Capture the cell that displays the provided text and extract its (X, Y) central coordinate. 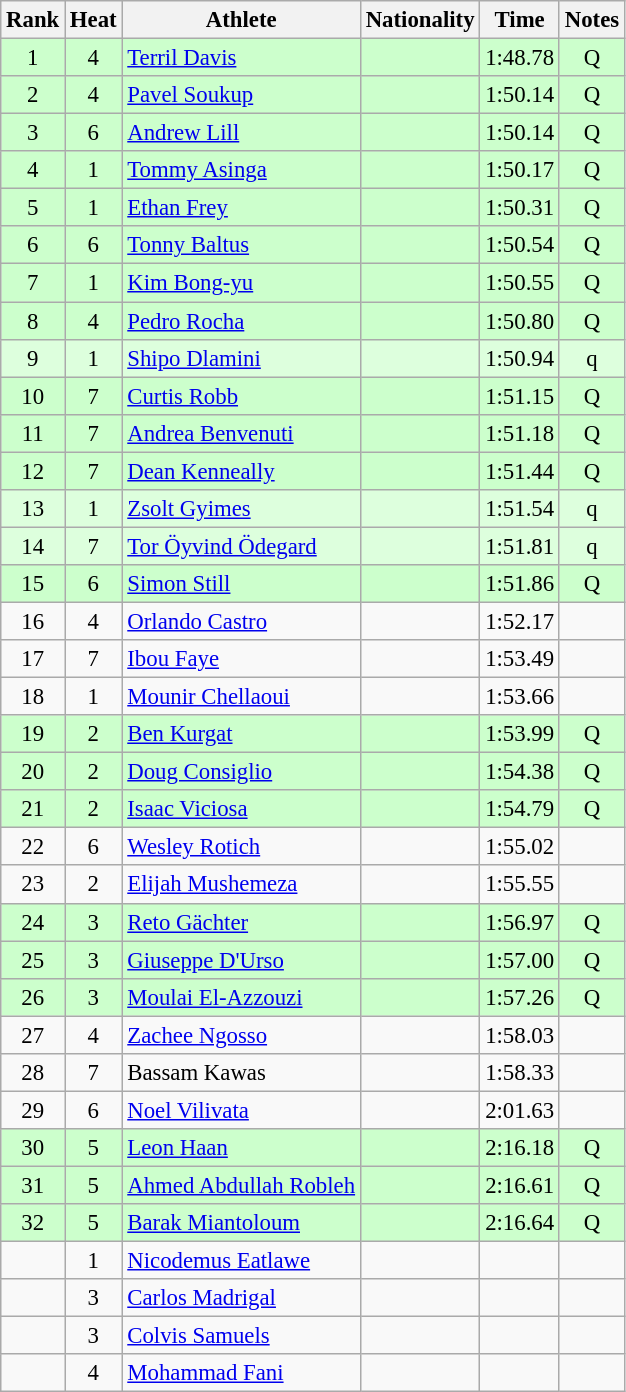
32 (33, 1223)
1:48.78 (520, 58)
Zsolt Gyimes (241, 509)
Athlete (241, 20)
1:50.54 (520, 245)
Kim Bong-yu (241, 283)
1:50.17 (520, 170)
Barak Miantoloum (241, 1223)
1:55.55 (520, 885)
18 (33, 697)
Pedro Rocha (241, 321)
Nationality (420, 20)
1:51.81 (520, 546)
Elijah Mushemeza (241, 885)
21 (33, 809)
2:16.18 (520, 1148)
2:16.64 (520, 1223)
14 (33, 546)
1:50.80 (520, 321)
22 (33, 847)
Tommy Asinga (241, 170)
Pavel Soukup (241, 95)
25 (33, 960)
Time (520, 20)
Leon Haan (241, 1148)
1:51.44 (520, 471)
1:51.54 (520, 509)
20 (33, 772)
Notes (592, 20)
Noel Vilivata (241, 1110)
Orlando Castro (241, 621)
31 (33, 1185)
Heat (94, 20)
Reto Gächter (241, 922)
8 (33, 321)
1:50.94 (520, 358)
Isaac Viciosa (241, 809)
1:50.55 (520, 283)
1:57.00 (520, 960)
Zachee Ngosso (241, 1035)
Wesley Rotich (241, 847)
Doug Consiglio (241, 772)
1:51.18 (520, 433)
1:58.33 (520, 1073)
Simon Still (241, 584)
1:51.86 (520, 584)
Tonny Baltus (241, 245)
1:54.38 (520, 772)
9 (33, 358)
Carlos Madrigal (241, 1298)
1:52.17 (520, 621)
Colvis Samuels (241, 1336)
1:58.03 (520, 1035)
Tor Öyvind Ödegard (241, 546)
1:53.49 (520, 659)
1:50.31 (520, 208)
Ben Kurgat (241, 734)
10 (33, 396)
Nicodemus Eatlawe (241, 1261)
Terril Davis (241, 58)
Mounir Chellaoui (241, 697)
1:51.15 (520, 396)
Andrew Lill (241, 133)
1:55.02 (520, 847)
27 (33, 1035)
Rank (33, 20)
28 (33, 1073)
Ahmed Abdullah Robleh (241, 1185)
2:01.63 (520, 1110)
26 (33, 997)
24 (33, 922)
Dean Kenneally (241, 471)
Ibou Faye (241, 659)
17 (33, 659)
Moulai El-Azzouzi (241, 997)
Andrea Benvenuti (241, 433)
Ethan Frey (241, 208)
1:53.99 (520, 734)
15 (33, 584)
1:53.66 (520, 697)
29 (33, 1110)
1:57.26 (520, 997)
1:54.79 (520, 809)
19 (33, 734)
11 (33, 433)
Mohammad Fani (241, 1373)
1:56.97 (520, 922)
Curtis Robb (241, 396)
16 (33, 621)
Shipo Dlamini (241, 358)
13 (33, 509)
23 (33, 885)
30 (33, 1148)
Giuseppe D'Urso (241, 960)
Bassam Kawas (241, 1073)
2:16.61 (520, 1185)
12 (33, 471)
